Locate the cell with the specified text and output its (X, Y) center coordinate. 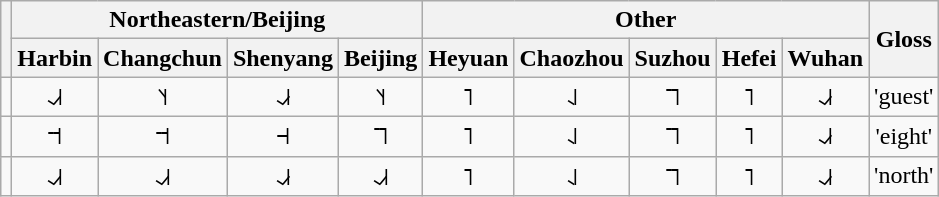
'eight' (904, 136)
Wuhan (826, 58)
Changchun (163, 58)
Heyuan (468, 58)
Gloss (904, 39)
Beijing (380, 58)
Chaozhou (572, 58)
Hefei (749, 58)
'north' (904, 176)
Shenyang (282, 58)
Northeastern/Beijing (218, 20)
'guest' (904, 97)
Other (646, 20)
Suzhou (672, 58)
Harbin (55, 58)
˧˧ (282, 136)
